Locate the cell with the specified text and output its [x, y] center coordinate. 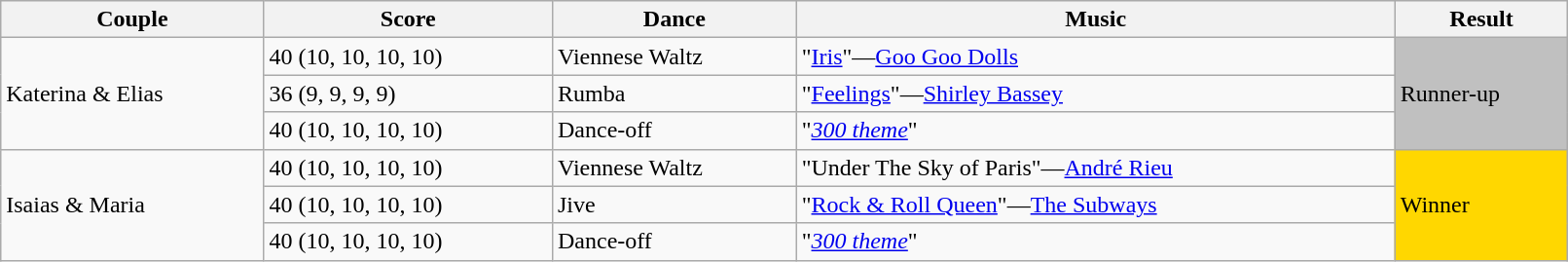
"Rock & Roll Queen"—The Subways [1096, 205]
"Iris"—Goo Goo Dolls [1096, 56]
Dance [674, 19]
Katerina & Elias [132, 94]
Music [1096, 19]
Runner-up [1481, 94]
Jive [674, 205]
Couple [132, 19]
"Under The Sky of Paris"—André Rieu [1096, 168]
"Feelings"—Shirley Bassey [1096, 94]
Winner [1481, 205]
Result [1481, 19]
Isaias & Maria [132, 205]
Score [408, 19]
36 (9, 9, 9, 9) [408, 94]
Rumba [674, 94]
